Identify which cell holds the provided text, then report its (x, y) central coordinate. 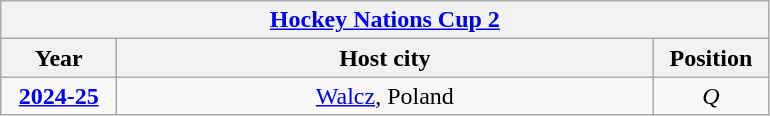
Year (59, 58)
Hockey Nations Cup 2 (385, 20)
Position (711, 58)
2024-25 (59, 96)
Host city (385, 58)
Q (711, 96)
Walcz, Poland (385, 96)
